Find where the given text appears and provide that cell's center as (X, Y) coordinate. 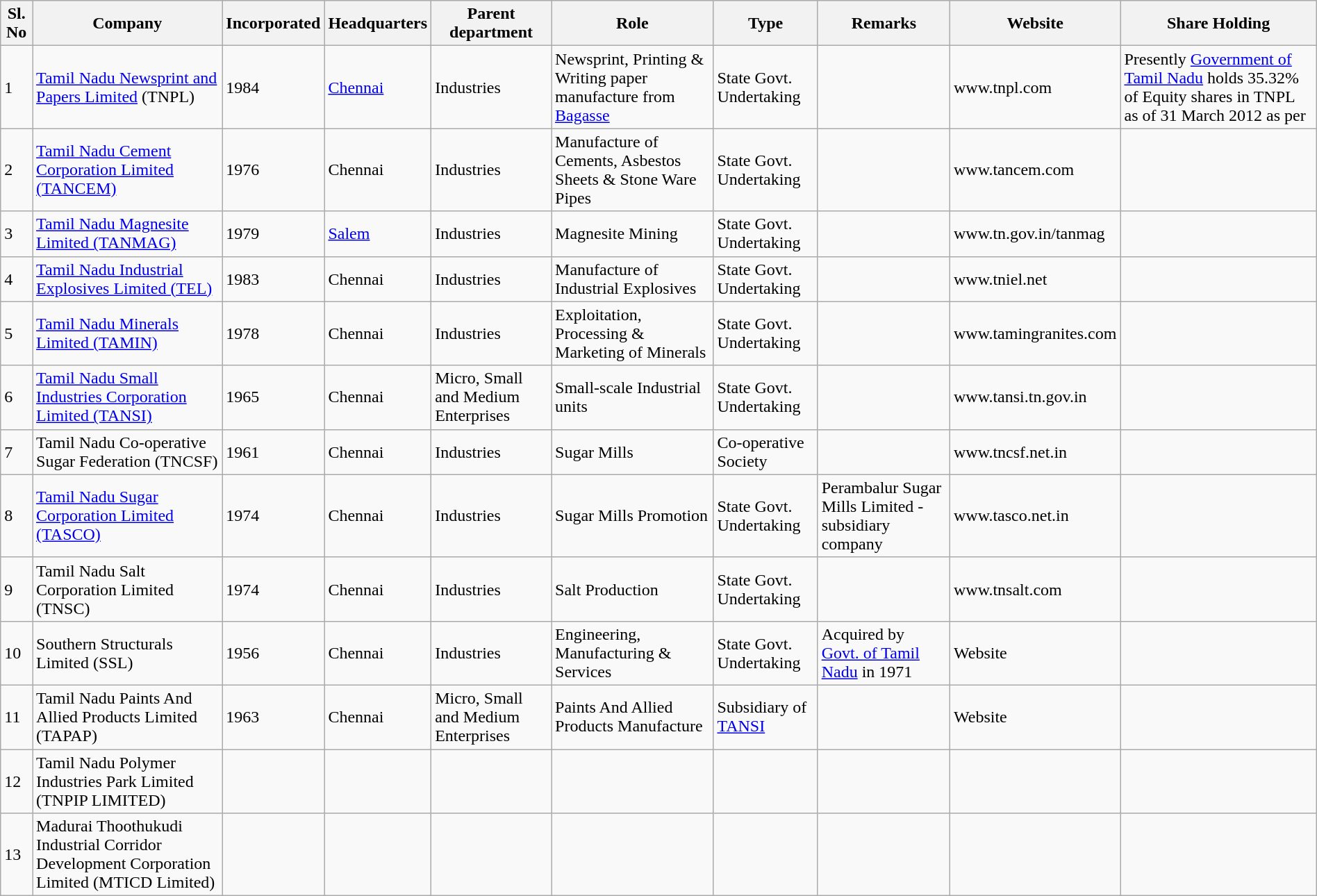
Sl. No (17, 24)
6 (17, 397)
Tamil Nadu Paints And Allied Products Limited (TAPAP) (128, 717)
1963 (274, 717)
Salem (378, 233)
Subsidiary of TANSI (765, 717)
Tamil Nadu Sugar Corporation Limited (TASCO) (128, 515)
www.tnsalt.com (1035, 589)
7 (17, 451)
Share Holding (1218, 24)
1983 (274, 279)
Paints And Allied Products Manufacture (632, 717)
1961 (274, 451)
www.tniel.net (1035, 279)
Magnesite Mining (632, 233)
Tamil Nadu Small Industries Corporation Limited (TANSI) (128, 397)
Co-operative Society (765, 451)
5 (17, 333)
Tamil Nadu Cement Corporation Limited (TANCEM) (128, 169)
www.tnpl.com (1035, 88)
Tamil Nadu Minerals Limited (TAMIN) (128, 333)
Engineering, Manufacturing & Services (632, 653)
www.tamingranites.com (1035, 333)
Company (128, 24)
Headquarters (378, 24)
Manufacture of Cements, Asbestos Sheets & Stone Ware Pipes (632, 169)
1984 (274, 88)
Incorporated (274, 24)
1979 (274, 233)
Role (632, 24)
Manufacture of Industrial Explosives (632, 279)
1 (17, 88)
Salt Production (632, 589)
Parent department (492, 24)
www.tancem.com (1035, 169)
Sugar Mills Promotion (632, 515)
Small-scale Industrial units (632, 397)
4 (17, 279)
Tamil Nadu Polymer Industries Park Limited (TNPIP LIMITED) (128, 781)
www.tansi.tn.gov.in (1035, 397)
www.tncsf.net.in (1035, 451)
11 (17, 717)
Exploitation, Processing & Marketing of Minerals (632, 333)
1978 (274, 333)
3 (17, 233)
9 (17, 589)
1976 (274, 169)
Tamil Nadu Co-operative Sugar Federation (TNCSF) (128, 451)
8 (17, 515)
Remarks (884, 24)
2 (17, 169)
Sugar Mills (632, 451)
Acquired by Govt. of Tamil Nadu in 1971 (884, 653)
13 (17, 854)
Tamil Nadu Magnesite Limited (TANMAG) (128, 233)
Madurai Thoothukudi Industrial Corridor Development Corporation Limited (MTICD Limited) (128, 854)
1965 (274, 397)
10 (17, 653)
Perambalur Sugar Mills Limited -subsidiary company (884, 515)
Southern Structurals Limited (SSL) (128, 653)
www.tn.gov.in/tanmag (1035, 233)
Newsprint, Printing & Writing paper manufacture from Bagasse (632, 88)
www.tasco.net.in (1035, 515)
Type (765, 24)
1956 (274, 653)
Tamil Nadu Newsprint and Papers Limited (TNPL) (128, 88)
Tamil Nadu Salt Corporation Limited (TNSC) (128, 589)
Tamil Nadu Industrial Explosives Limited (TEL) (128, 279)
12 (17, 781)
Presently Government of Tamil Nadu holds 35.32% of Equity shares in TNPL as of 31 March 2012 as per (1218, 88)
